Extract the (x, y) coordinate from the center of the cell holding the provided text.  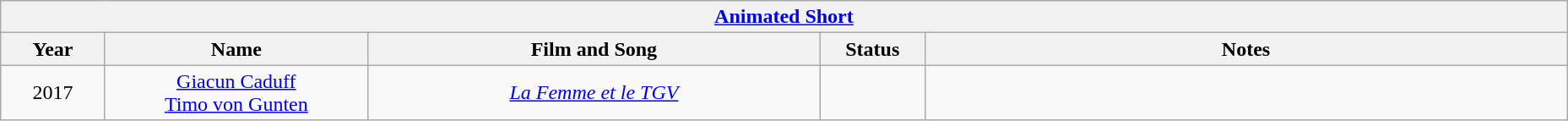
Animated Short (784, 17)
La Femme et le TGV (594, 93)
Status (872, 49)
Notes (1246, 49)
2017 (53, 93)
Film and Song (594, 49)
Year (53, 49)
Giacun CaduffTimo von Gunten (236, 93)
Name (236, 49)
